Output the [x, y] coordinate of the center of the cell containing the given text.  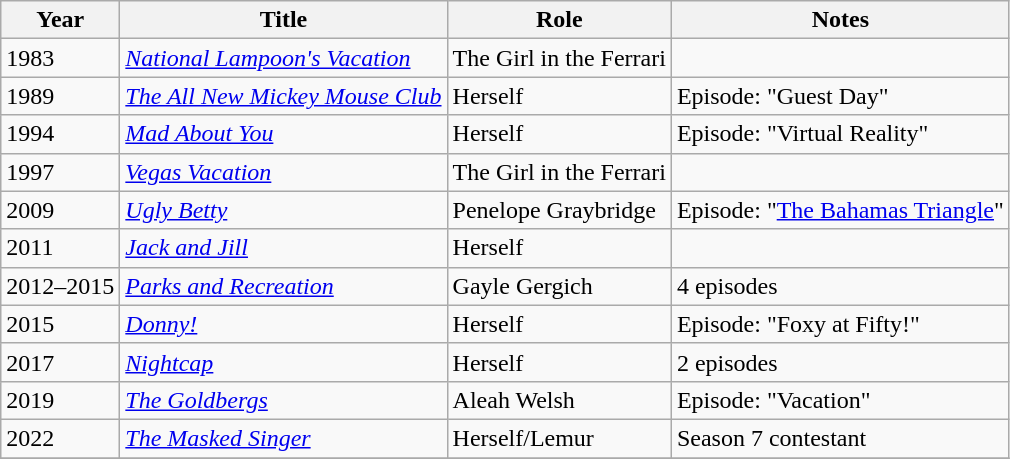
Episode: "Foxy at Fifty!" [840, 324]
Parks and Recreation [284, 286]
4 episodes [840, 286]
Episode: "The Bahamas Triangle" [840, 210]
Season 7 contestant [840, 438]
Penelope Graybridge [559, 210]
Gayle Gergich [559, 286]
The Masked Singer [284, 438]
Notes [840, 20]
Nightcap [284, 362]
Episode: "Guest Day" [840, 96]
Role [559, 20]
The All New Mickey Mouse Club [284, 96]
2011 [60, 248]
1989 [60, 96]
Year [60, 20]
Mad About You [284, 134]
The Goldbergs [284, 400]
Donny! [284, 324]
2022 [60, 438]
1994 [60, 134]
Episode: "Vacation" [840, 400]
2017 [60, 362]
Herself/Lemur [559, 438]
Episode: "Virtual Reality" [840, 134]
2015 [60, 324]
Jack and Jill [284, 248]
Vegas Vacation [284, 172]
2 episodes [840, 362]
National Lampoon's Vacation [284, 58]
1997 [60, 172]
2019 [60, 400]
Title [284, 20]
2009 [60, 210]
Aleah Welsh [559, 400]
1983 [60, 58]
2012–2015 [60, 286]
Ugly Betty [284, 210]
